Provide the [X, Y] coordinate of the cell's center where the given text is located.  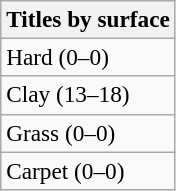
Clay (13–18) [88, 95]
Carpet (0–0) [88, 170]
Hard (0–0) [88, 57]
Grass (0–0) [88, 133]
Titles by surface [88, 19]
